From the cell containing the given text, extract its center point as [X, Y] coordinate. 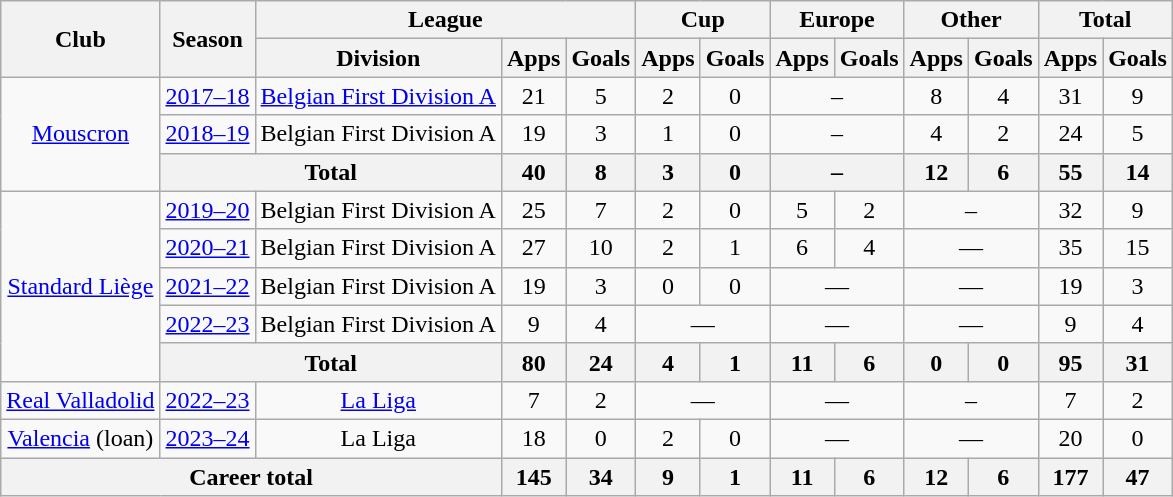
2018–19 [208, 134]
55 [1070, 172]
177 [1070, 477]
2020–21 [208, 248]
2019–20 [208, 210]
35 [1070, 248]
95 [1070, 362]
10 [601, 248]
Club [80, 39]
Career total [252, 477]
Real Valladolid [80, 400]
21 [533, 96]
League [446, 20]
2023–24 [208, 438]
40 [533, 172]
Division [378, 58]
20 [1070, 438]
Mouscron [80, 134]
18 [533, 438]
Season [208, 39]
34 [601, 477]
Cup [703, 20]
80 [533, 362]
Valencia (loan) [80, 438]
Other [971, 20]
Europe [837, 20]
15 [1138, 248]
47 [1138, 477]
2017–18 [208, 96]
2021–22 [208, 286]
27 [533, 248]
145 [533, 477]
32 [1070, 210]
14 [1138, 172]
25 [533, 210]
Standard Liège [80, 286]
